Provide the [x, y] coordinate of the cell's center where the given text is located.  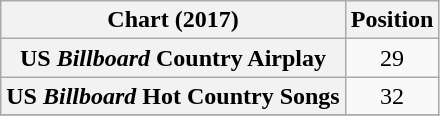
32 [392, 96]
Position [392, 20]
US Billboard Hot Country Songs [173, 96]
29 [392, 58]
US Billboard Country Airplay [173, 58]
Chart (2017) [173, 20]
